Determine the [X, Y] coordinate at the center of the cell enclosing the given text.  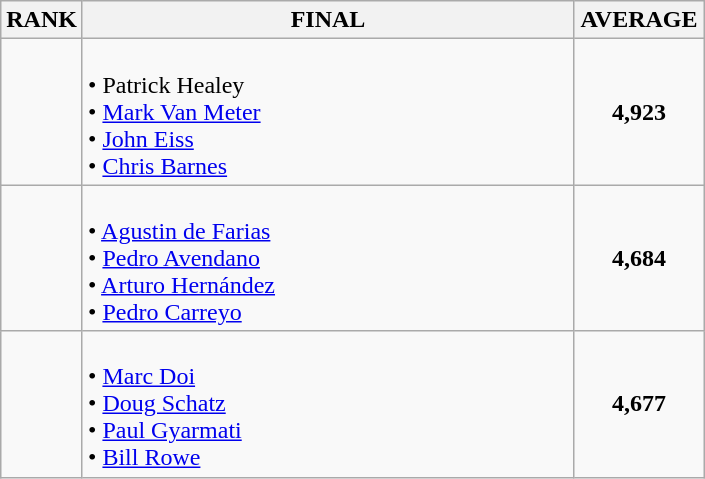
• Marc Doi• Doug Schatz• Paul Gyarmati• Bill Rowe [328, 404]
RANK [42, 20]
• Agustin de Farias• Pedro Avendano• Arturo Hernández• Pedro Carreyo [328, 258]
• Patrick Healey• Mark Van Meter• John Eiss• Chris Barnes [328, 112]
AVERAGE [640, 20]
FINAL [328, 20]
4,923 [640, 112]
4,677 [640, 404]
4,684 [640, 258]
